Search for the cell housing the specified text and yield its (X, Y) center coordinate. 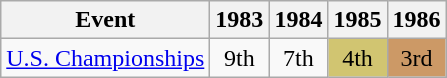
1986 (416, 20)
1984 (298, 20)
Event (106, 20)
7th (298, 58)
9th (240, 58)
3rd (416, 58)
1983 (240, 20)
U.S. Championships (106, 58)
1985 (358, 20)
4th (358, 58)
